Scan for the cell matching the given text and deliver its (x, y) coordinate at center. 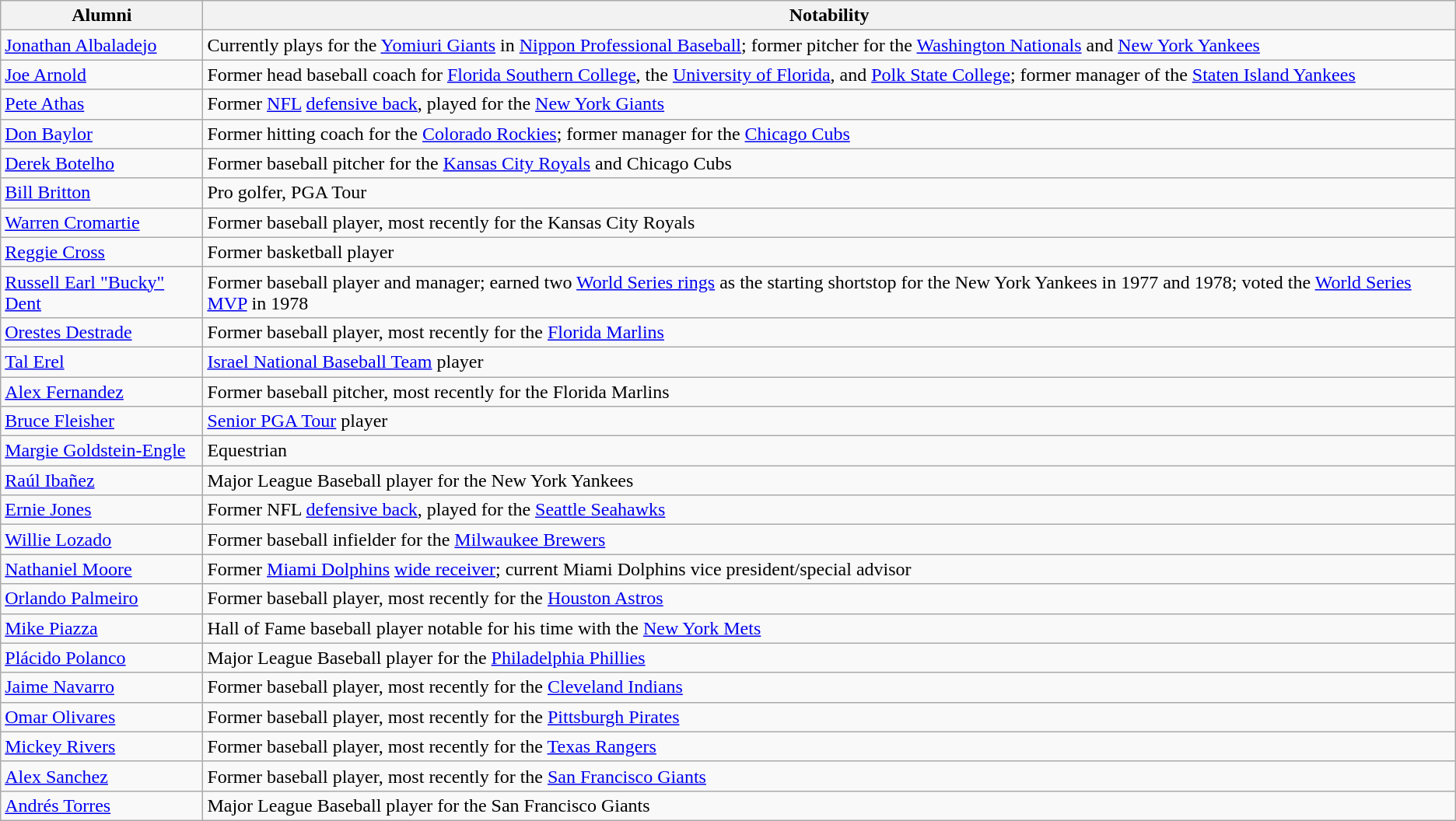
Israel National Baseball Team player (829, 362)
Orlando Palmeiro (102, 599)
Pete Athas (102, 104)
Bill Britton (102, 193)
Mickey Rivers (102, 746)
Former baseball player, most recently for the Florida Marlins (829, 332)
Former baseball player, most recently for the Pittsburgh Pirates (829, 717)
Former baseball infielder for the Milwaukee Brewers (829, 540)
Former hitting coach for the Colorado Rockies; former manager for the Chicago Cubs (829, 134)
Former baseball player, most recently for the San Francisco Giants (829, 776)
Willie Lozado (102, 540)
Mike Piazza (102, 628)
Senior PGA Tour player (829, 421)
Reggie Cross (102, 252)
Orestes Destrade (102, 332)
Former baseball player, most recently for the Kansas City Royals (829, 222)
Jonathan Albaladejo (102, 45)
Former baseball pitcher for the Kansas City Royals and Chicago Cubs (829, 163)
Margie Goldstein-Engle (102, 451)
Russell Earl "Bucky" Dent (102, 292)
Former Miami Dolphins wide receiver; current Miami Dolphins vice president/special advisor (829, 569)
Nathaniel Moore (102, 569)
Derek Botelho (102, 163)
Currently plays for the Yomiuri Giants in Nippon Professional Baseball; former pitcher for the Washington Nationals and New York Yankees (829, 45)
Former baseball player, most recently for the Houston Astros (829, 599)
Former NFL defensive back, played for the Seattle Seahawks (829, 510)
Omar Olivares (102, 717)
Jaime Navarro (102, 687)
Warren Cromartie (102, 222)
Pro golfer, PGA Tour (829, 193)
Andrés Torres (102, 805)
Bruce Fleisher (102, 421)
Raúl Ibañez (102, 480)
Tal Erel (102, 362)
Equestrian (829, 451)
Alex Sanchez (102, 776)
Hall of Fame baseball player notable for his time with the New York Mets (829, 628)
Major League Baseball player for the New York Yankees (829, 480)
Notability (829, 16)
Major League Baseball player for the San Francisco Giants (829, 805)
Plácido Polanco (102, 658)
Alumni (102, 16)
Don Baylor (102, 134)
Major League Baseball player for the Philadelphia Phillies (829, 658)
Former NFL defensive back, played for the New York Giants (829, 104)
Former baseball pitcher, most recently for the Florida Marlins (829, 391)
Former basketball player (829, 252)
Former baseball player, most recently for the Cleveland Indians (829, 687)
Ernie Jones (102, 510)
Joe Arnold (102, 75)
Alex Fernandez (102, 391)
Former baseball player, most recently for the Texas Rangers (829, 746)
